Output the (X, Y) coordinate of the center of the cell containing the given text.  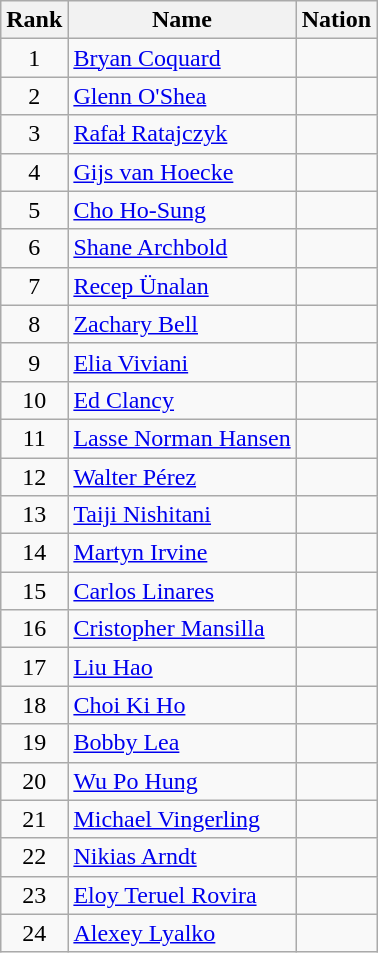
16 (34, 629)
20 (34, 781)
Taiji Nishitani (182, 515)
21 (34, 819)
5 (34, 210)
Carlos Linares (182, 591)
19 (34, 743)
Zachary Bell (182, 324)
1 (34, 58)
Nikias Arndt (182, 857)
9 (34, 362)
Walter Pérez (182, 477)
2 (34, 96)
Glenn O'Shea (182, 96)
Nation (336, 20)
Recep Ünalan (182, 286)
Liu Hao (182, 667)
4 (34, 172)
Cho Ho-Sung (182, 210)
24 (34, 933)
Wu Po Hung (182, 781)
Elia Viviani (182, 362)
Rafał Ratajczyk (182, 134)
Ed Clancy (182, 400)
8 (34, 324)
22 (34, 857)
17 (34, 667)
Rank (34, 20)
7 (34, 286)
23 (34, 895)
3 (34, 134)
6 (34, 248)
Shane Archbold (182, 248)
Alexey Lyalko (182, 933)
Michael Vingerling (182, 819)
11 (34, 438)
Choi Ki Ho (182, 705)
14 (34, 553)
18 (34, 705)
Cristopher Mansilla (182, 629)
Eloy Teruel Rovira (182, 895)
Gijs van Hoecke (182, 172)
Bryan Coquard (182, 58)
Lasse Norman Hansen (182, 438)
15 (34, 591)
12 (34, 477)
13 (34, 515)
10 (34, 400)
Name (182, 20)
Bobby Lea (182, 743)
Martyn Irvine (182, 553)
